Pinpoint the cell where the given text exists, returning its [x, y] midpoint coordinate. 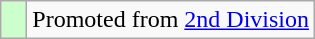
Promoted from 2nd Division [171, 20]
